Return [X, Y] of the center of cell containing provided text 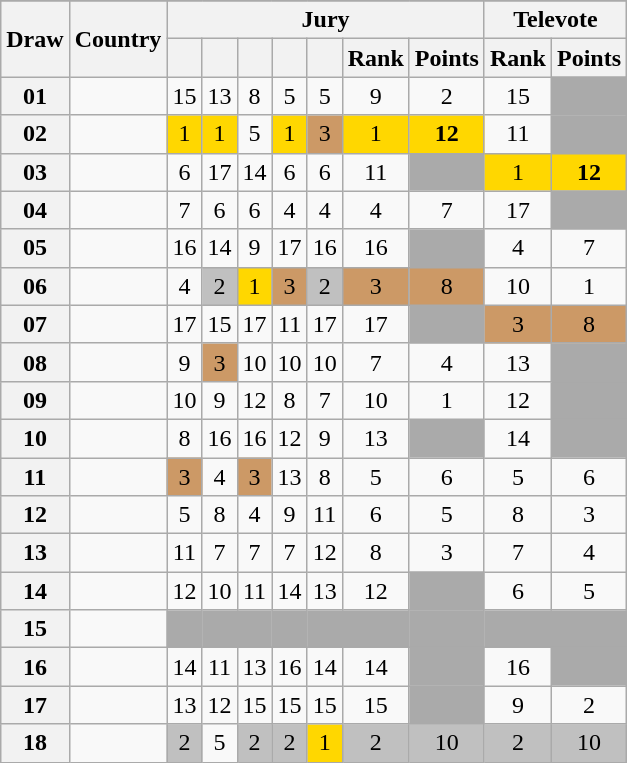
Televote [555, 20]
04 [35, 210]
09 [35, 400]
Jury [326, 20]
03 [35, 172]
Country [118, 39]
02 [35, 134]
08 [35, 362]
05 [35, 248]
06 [35, 286]
01 [35, 96]
Draw [35, 39]
07 [35, 324]
18 [35, 743]
